Determine the (X, Y) coordinate at the center of the cell enclosing the given text.  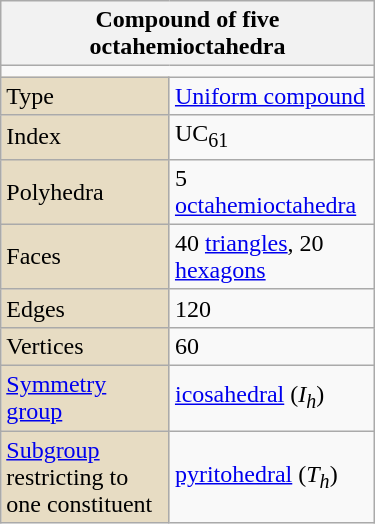
Symmetry group (86, 398)
UC61 (272, 137)
40 triangles, 20 hexagons (272, 256)
Uniform compound (272, 96)
Index (86, 137)
Polyhedra (86, 192)
Type (86, 96)
Edges (86, 308)
120 (272, 308)
pyritohedral (Th) (272, 477)
5 octahemioctahedra (272, 192)
Subgroup restricting to one constituent (86, 477)
Compound of five octahemioctahedra (188, 34)
icosahedral (Ih) (272, 398)
Vertices (86, 346)
60 (272, 346)
Faces (86, 256)
